Extract the [x, y] coordinate from the center of the cell holding the provided text.  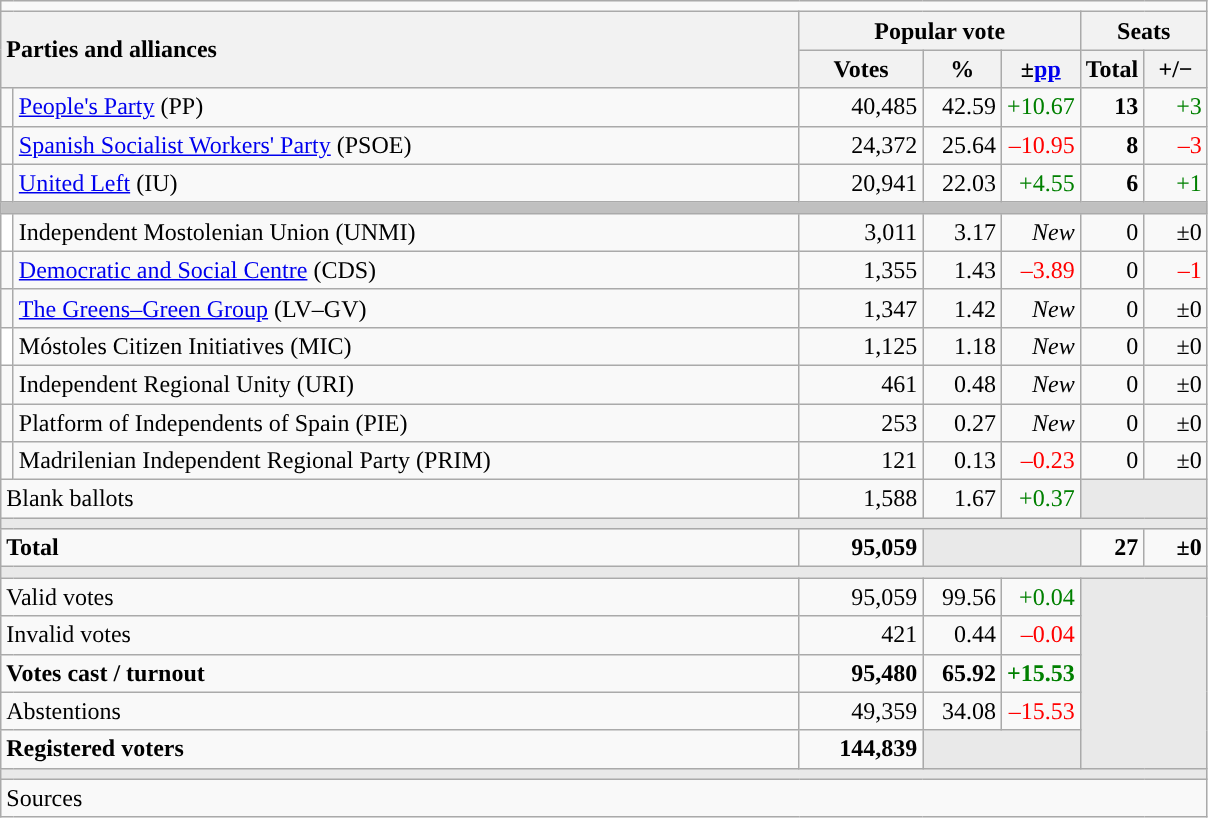
Votes [861, 69]
1.43 [962, 270]
–3 [1176, 145]
Abstentions [400, 711]
121 [861, 461]
144,839 [861, 749]
Spanish Socialist Workers' Party (PSOE) [406, 145]
3.17 [962, 232]
Móstoles Citizen Initiatives (MIC) [406, 346]
Registered voters [400, 749]
+0.04 [1040, 597]
27 [1112, 548]
1,125 [861, 346]
Seats [1144, 31]
1,355 [861, 270]
Independent Regional Unity (URI) [406, 384]
–0.04 [1040, 635]
40,485 [861, 107]
United Left (IU) [406, 183]
–3.89 [1040, 270]
42.59 [962, 107]
+0.37 [1040, 499]
1,347 [861, 308]
8 [1112, 145]
–1 [1176, 270]
+3 [1176, 107]
99.56 [962, 597]
6 [1112, 183]
13 [1112, 107]
Valid votes [400, 597]
+10.67 [1040, 107]
+1 [1176, 183]
0.13 [962, 461]
65.92 [962, 673]
3,011 [861, 232]
95,480 [861, 673]
Invalid votes [400, 635]
Platform of Independents of Spain (PIE) [406, 423]
1,588 [861, 499]
25.64 [962, 145]
The Greens–Green Group (LV–GV) [406, 308]
Independent Mostolenian Union (UNMI) [406, 232]
People's Party (PP) [406, 107]
20,941 [861, 183]
–10.95 [1040, 145]
Parties and alliances [400, 50]
24,372 [861, 145]
+4.55 [1040, 183]
Votes cast / turnout [400, 673]
+15.53 [1040, 673]
Sources [604, 798]
+/− [1176, 69]
±pp [1040, 69]
Blank ballots [400, 499]
22.03 [962, 183]
1.67 [962, 499]
–0.23 [1040, 461]
253 [861, 423]
Democratic and Social Centre (CDS) [406, 270]
461 [861, 384]
1.18 [962, 346]
% [962, 69]
0.44 [962, 635]
34.08 [962, 711]
0.48 [962, 384]
Madrilenian Independent Regional Party (PRIM) [406, 461]
421 [861, 635]
–15.53 [1040, 711]
0.27 [962, 423]
49,359 [861, 711]
1.42 [962, 308]
Popular vote [940, 31]
